Search for the cell housing the specified text and yield its (x, y) center coordinate. 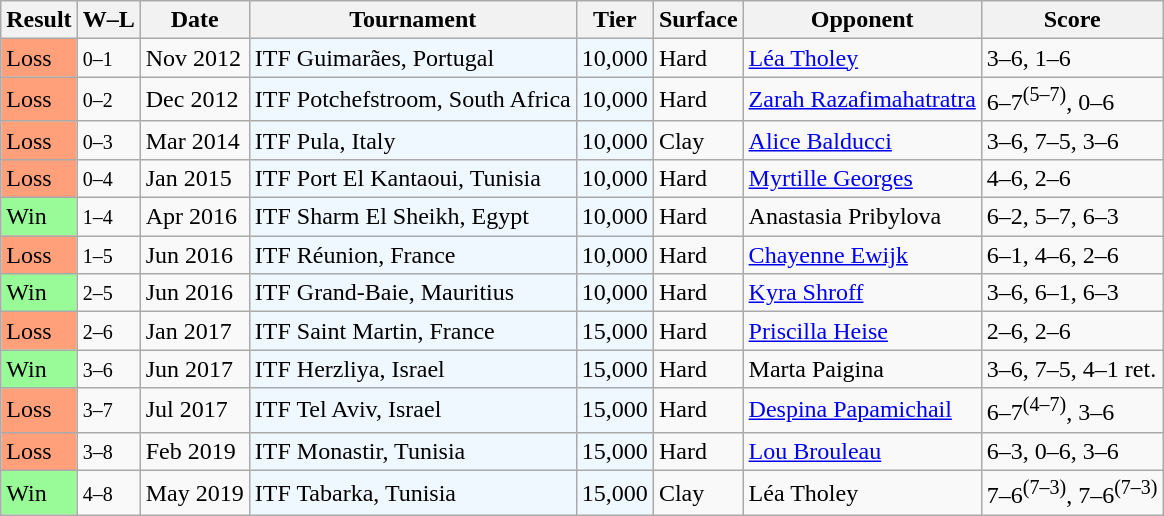
Opponent (862, 20)
6–7(5–7), 0–6 (1072, 100)
3–8 (108, 451)
1–5 (108, 255)
ITF Grand-Baie, Mauritius (412, 293)
Apr 2016 (194, 217)
ITF Tel Aviv, Israel (412, 410)
Anastasia Pribylova (862, 217)
ITF Sharm El Sheikh, Egypt (412, 217)
Tournament (412, 20)
ITF Monastir, Tunisia (412, 451)
0–3 (108, 140)
ITF Port El Kantaoui, Tunisia (412, 178)
4–6, 2–6 (1072, 178)
4–8 (108, 492)
6–7(4–7), 3–6 (1072, 410)
ITF Réunion, France (412, 255)
Jul 2017 (194, 410)
Score (1072, 20)
Date (194, 20)
0–1 (108, 58)
2–6 (108, 331)
6–1, 4–6, 2–6 (1072, 255)
Marta Paigina (862, 369)
Lou Brouleau (862, 451)
ITF Herzliya, Israel (412, 369)
1–4 (108, 217)
Mar 2014 (194, 140)
3–6, 7–5, 4–1 ret. (1072, 369)
Jun 2017 (194, 369)
Feb 2019 (194, 451)
Kyra Shroff (862, 293)
2–6, 2–6 (1072, 331)
Dec 2012 (194, 100)
3–6 (108, 369)
0–2 (108, 100)
ITF Pula, Italy (412, 140)
Chayenne Ewijk (862, 255)
3–7 (108, 410)
2–5 (108, 293)
Tier (614, 20)
Myrtille Georges (862, 178)
0–4 (108, 178)
3–6, 1–6 (1072, 58)
6–2, 5–7, 6–3 (1072, 217)
Zarah Razafimahatratra (862, 100)
ITF Saint Martin, France (412, 331)
May 2019 (194, 492)
ITF Potchefstroom, South Africa (412, 100)
Alice Balducci (862, 140)
ITF Guimarães, Portugal (412, 58)
Despina Papamichail (862, 410)
3–6, 7–5, 3–6 (1072, 140)
Result (39, 20)
7–6(7–3), 7–6(7–3) (1072, 492)
W–L (108, 20)
Jan 2017 (194, 331)
6–3, 0–6, 3–6 (1072, 451)
Priscilla Heise (862, 331)
ITF Tabarka, Tunisia (412, 492)
Nov 2012 (194, 58)
Surface (698, 20)
3–6, 6–1, 6–3 (1072, 293)
Jan 2015 (194, 178)
